Detect which cell encompasses the target text, then output its [X, Y] center coordinate. 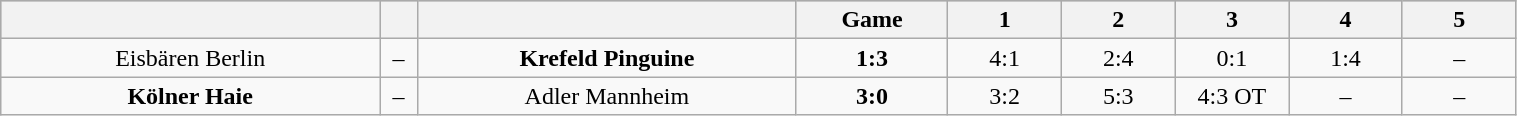
1 [1005, 20]
Adler Mannheim [606, 96]
4 [1346, 20]
Game [872, 20]
4:3 OT [1232, 96]
2:4 [1118, 58]
4:1 [1005, 58]
5 [1459, 20]
Krefeld Pinguine [606, 58]
Eisbären Berlin [190, 58]
3:2 [1005, 96]
3 [1232, 20]
2 [1118, 20]
5:3 [1118, 96]
0:1 [1232, 58]
1:3 [872, 58]
3:0 [872, 96]
1:4 [1346, 58]
Kölner Haie [190, 96]
